Search for the cell housing the specified text and yield its (x, y) center coordinate. 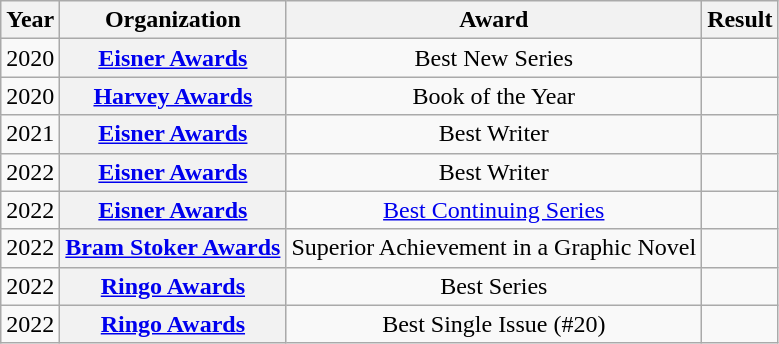
Result (740, 20)
Best Continuing Series (494, 210)
Best New Series (494, 58)
Bram Stoker Awards (173, 248)
Year (30, 20)
Book of the Year (494, 96)
Superior Achievement in a Graphic Novel (494, 248)
Organization (173, 20)
2021 (30, 134)
Best Series (494, 286)
Award (494, 20)
Best Single Issue (#20) (494, 324)
Harvey Awards (173, 96)
